Scan for the cell matching the given text and deliver its (x, y) coordinate at center. 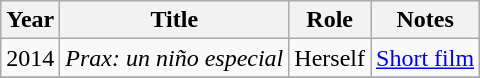
Prax: un niño especial (174, 58)
Role (330, 20)
Herself (330, 58)
Title (174, 20)
Notes (426, 20)
Short film (426, 58)
2014 (30, 58)
Year (30, 20)
